Pinpoint the cell where the given text exists, returning its [X, Y] midpoint coordinate. 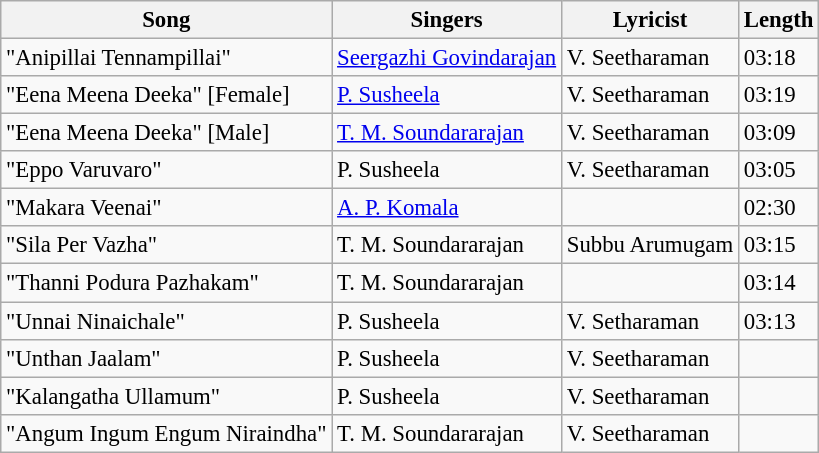
Seergazhi Govindarajan [447, 58]
"Unthan Jaalam" [166, 358]
"Eena Meena Deeka" [Female] [166, 95]
Lyricist [650, 20]
03:13 [778, 321]
Subbu Arumugam [650, 245]
03:18 [778, 58]
"Eppo Varuvaro" [166, 170]
03:19 [778, 95]
V. Setharaman [650, 321]
03:15 [778, 245]
"Kalangatha Ullamum" [166, 396]
03:05 [778, 170]
"Angum Ingum Engum Niraindha" [166, 433]
A. P. Komala [447, 208]
03:14 [778, 283]
"Sila Per Vazha" [166, 245]
Singers [447, 20]
Song [166, 20]
Length [778, 20]
03:09 [778, 133]
"Unnai Ninaichale" [166, 321]
"Eena Meena Deeka" [Male] [166, 133]
02:30 [778, 208]
"Thanni Podura Pazhakam" [166, 283]
"Makara Veenai" [166, 208]
"Anipillai Tennampillai" [166, 58]
